Pinpoint the cell where the given text exists, returning its [x, y] midpoint coordinate. 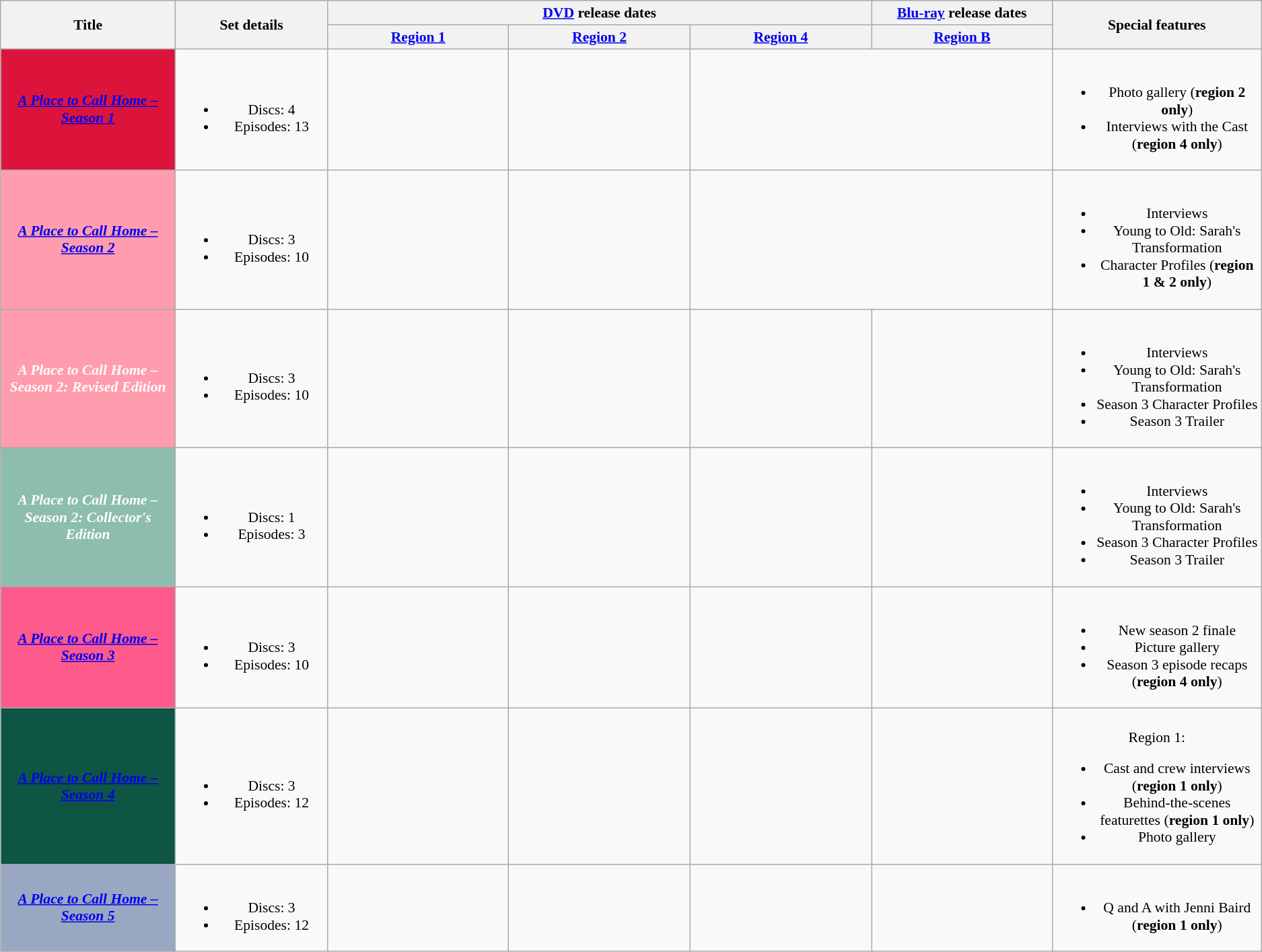
Special features [1157, 24]
Region B [962, 37]
DVD release dates [600, 13]
Discs: 1Episodes: 3 [251, 517]
Q and A with Jenni Baird (region 1 only) [1157, 908]
Region 4 [781, 37]
Region 2 [599, 37]
New season 2 finalePicture gallerySeason 3 episode recaps (region 4 only) [1157, 647]
InterviewsYoung to Old: Sarah's TransformationCharacter Profiles (region 1 & 2 only) [1157, 240]
Region 1:Cast and crew interviews (region 1 only)Behind-the-scenes featurettes (region 1 only)Photo gallery [1157, 786]
Blu-ray release dates [962, 13]
Region 1 [419, 37]
A Place to Call Home – Season 2: Revised Edition [88, 378]
A Place to Call Home – Season 2 [88, 240]
Discs: 4Episodes: 13 [251, 109]
A Place to Call Home – Season 5 [88, 908]
Title [88, 24]
A Place to Call Home – Season 1 [88, 109]
A Place to Call Home – Season 3 [88, 647]
A Place to Call Home – Season 4 [88, 786]
A Place to Call Home – Season 2: Collector's Edition [88, 517]
Set details [251, 24]
Photo gallery (region 2 only)Interviews with the Cast (region 4 only) [1157, 109]
